Scan for the cell matching the given text and deliver its [x, y] coordinate at center. 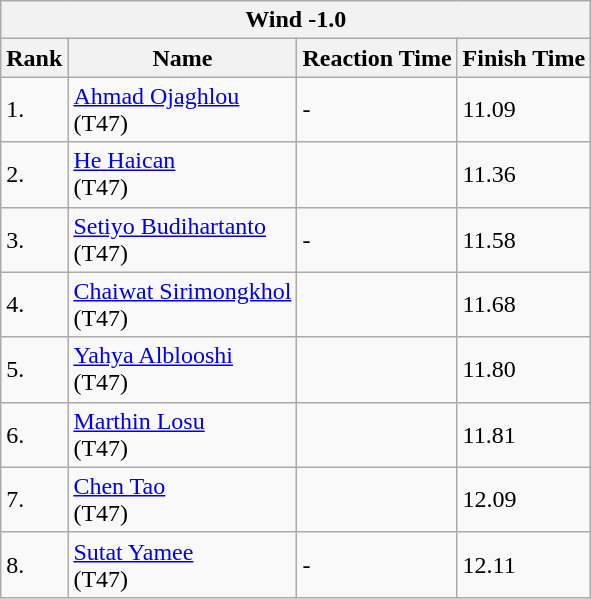
Finish Time [524, 58]
Marthin Losu(T47) [182, 434]
11.36 [524, 174]
11.80 [524, 370]
11.09 [524, 110]
Name [182, 58]
Wind -1.0 [296, 20]
Setiyo Budihartanto(T47) [182, 240]
Rank [34, 58]
3. [34, 240]
Reaction Time [377, 58]
7. [34, 500]
5. [34, 370]
2. [34, 174]
11.81 [524, 434]
12.09 [524, 500]
4. [34, 304]
11.58 [524, 240]
He Haican(T47) [182, 174]
Sutat Yamee(T47) [182, 564]
Chen Tao(T47) [182, 500]
12.11 [524, 564]
Chaiwat Sirimongkhol(T47) [182, 304]
11.68 [524, 304]
8. [34, 564]
Yahya Alblooshi(T47) [182, 370]
6. [34, 434]
1. [34, 110]
Ahmad Ojaghlou(T47) [182, 110]
